Provide the (X, Y) coordinate of the cell's center where the given text is located.  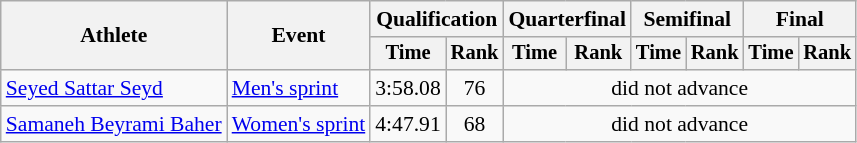
3:58.08 (408, 88)
Samaneh Beyrami Baher (114, 124)
Event (299, 36)
Final (799, 19)
Men's sprint (299, 88)
68 (475, 124)
Semifinal (687, 19)
4:47.91 (408, 124)
Women's sprint (299, 124)
76 (475, 88)
Athlete (114, 36)
Quarterfinal (567, 19)
Seyed Sattar Seyd (114, 88)
Qualification (436, 19)
